Provide the (X, Y) coordinate of the cell's center where the given text is located.  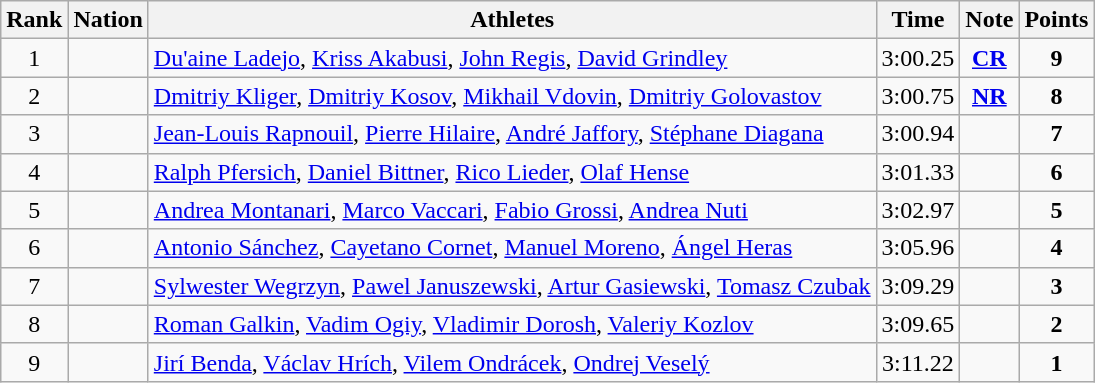
Points (1056, 20)
3:01.33 (918, 172)
Nation (108, 20)
Jirí Benda, Václav Hrích, Vilem Ondrácek, Ondrej Veselý (512, 362)
Rank (34, 20)
3:09.29 (918, 286)
CR (990, 58)
NR (990, 96)
3:00.25 (918, 58)
3:00.75 (918, 96)
3:11.22 (918, 362)
Note (990, 20)
Sylwester Wegrzyn, Pawel Januszewski, Artur Gasiewski, Tomasz Czubak (512, 286)
Antonio Sánchez, Cayetano Cornet, Manuel Moreno, Ángel Heras (512, 248)
Andrea Montanari, Marco Vaccari, Fabio Grossi, Andrea Nuti (512, 210)
Ralph Pfersich, Daniel Bittner, Rico Lieder, Olaf Hense (512, 172)
3:02.97 (918, 210)
Jean-Louis Rapnouil, Pierre Hilaire, André Jaffory, Stéphane Diagana (512, 134)
3:09.65 (918, 324)
Athletes (512, 20)
Time (918, 20)
Dmitriy Kliger, Dmitriy Kosov, Mikhail Vdovin, Dmitriy Golovastov (512, 96)
3:00.94 (918, 134)
Roman Galkin, Vadim Ogiy, Vladimir Dorosh, Valeriy Kozlov (512, 324)
Du'aine Ladejo, Kriss Akabusi, John Regis, David Grindley (512, 58)
3:05.96 (918, 248)
